Return (x, y) of the center of cell containing provided text 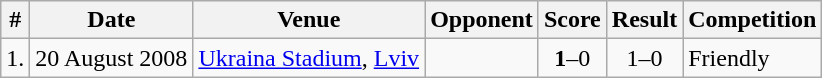
20 August 2008 (112, 58)
Result (644, 20)
1. (16, 58)
Opponent (482, 20)
Ukraina Stadium, Lviv (309, 58)
Competition (752, 20)
# (16, 20)
Date (112, 20)
Score (572, 20)
Friendly (752, 58)
Venue (309, 20)
